Capture the cell that displays the provided text and extract its (x, y) central coordinate. 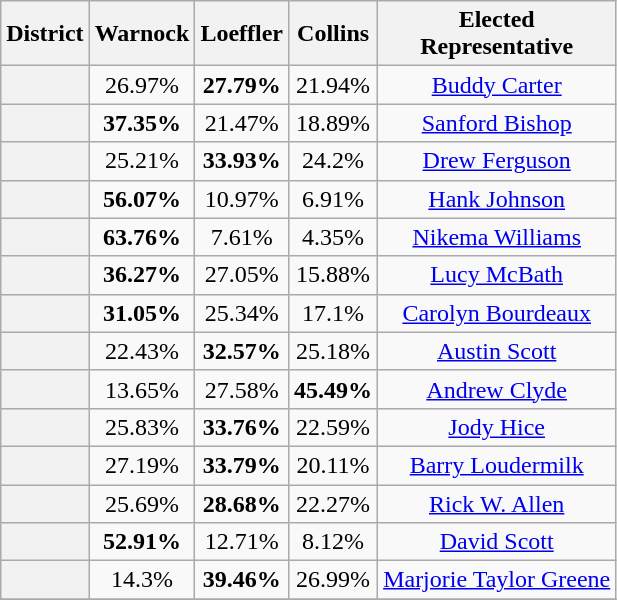
4.35% (334, 237)
15.88% (334, 275)
12.71% (242, 542)
Buddy Carter (497, 85)
13.65% (142, 389)
52.91% (142, 542)
27.79% (242, 85)
20.11% (334, 465)
Lucy McBath (497, 275)
39.46% (242, 580)
33.79% (242, 465)
32.57% (242, 351)
Sanford Bishop (497, 123)
22.59% (334, 427)
Nikema Williams (497, 237)
17.1% (334, 313)
31.05% (142, 313)
Andrew Clyde (497, 389)
Marjorie Taylor Greene (497, 580)
Jody Hice (497, 427)
28.68% (242, 503)
25.21% (142, 161)
Carolyn Bourdeaux (497, 313)
Rick W. Allen (497, 503)
37.35% (142, 123)
Loeffler (242, 34)
7.61% (242, 237)
36.27% (142, 275)
21.94% (334, 85)
District (45, 34)
10.97% (242, 199)
27.05% (242, 275)
27.19% (142, 465)
Barry Loudermilk (497, 465)
27.58% (242, 389)
26.97% (142, 85)
18.89% (334, 123)
ElectedRepresentative (497, 34)
24.2% (334, 161)
21.47% (242, 123)
63.76% (142, 237)
25.83% (142, 427)
Collins (334, 34)
Hank Johnson (497, 199)
David Scott (497, 542)
Warnock (142, 34)
33.76% (242, 427)
25.34% (242, 313)
8.12% (334, 542)
33.93% (242, 161)
26.99% (334, 580)
25.18% (334, 351)
Drew Ferguson (497, 161)
Austin Scott (497, 351)
6.91% (334, 199)
22.27% (334, 503)
22.43% (142, 351)
56.07% (142, 199)
14.3% (142, 580)
45.49% (334, 389)
25.69% (142, 503)
